Determine the [x, y] coordinate at the center of the cell enclosing the given text.  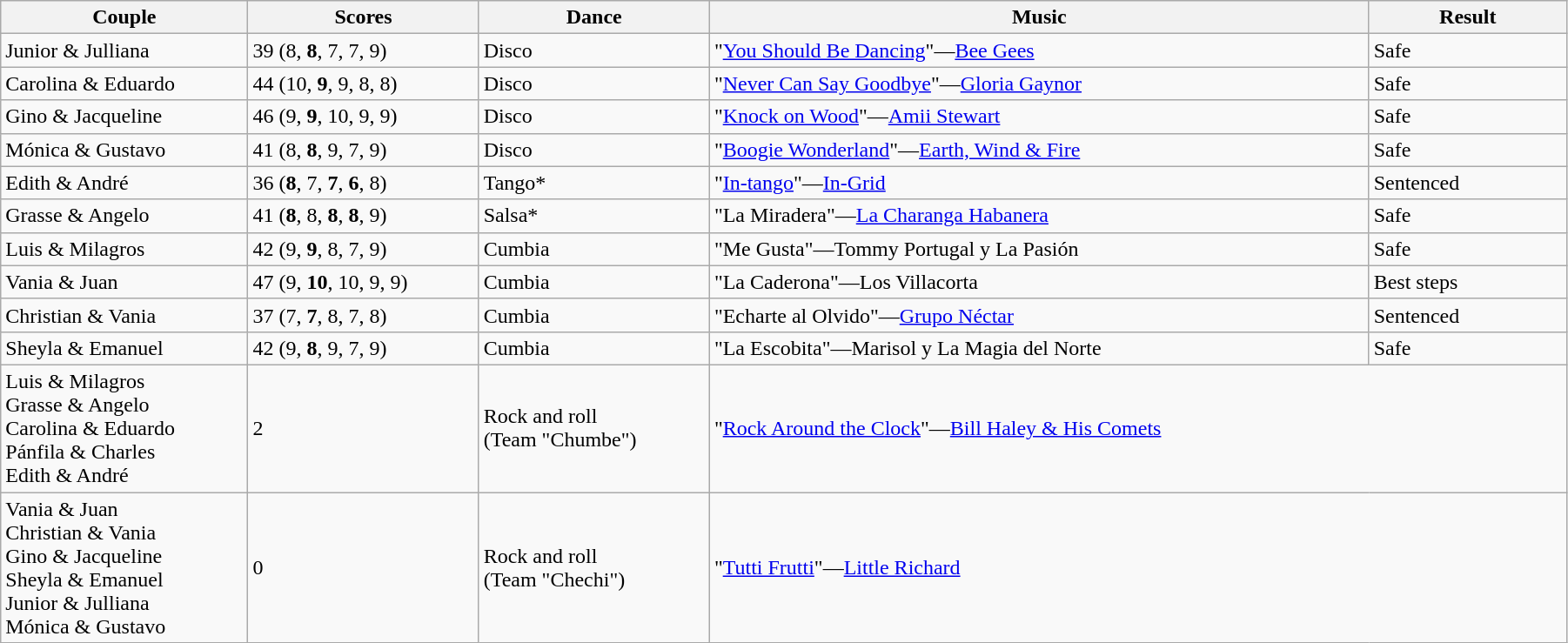
Best steps [1467, 282]
Rock and roll(Team "Chechi") [593, 567]
Grasse & Angelo [124, 216]
"Rock Around the Clock"—Bill Haley & His Comets [1138, 428]
41 (8, 8, 9, 7, 9) [364, 150]
Gino & Jacqueline [124, 117]
"La Escobita"—Marisol y La Magia del Norte [1039, 348]
Salsa* [593, 216]
Tango* [593, 183]
"Never Can Say Goodbye"—Gloria Gaynor [1039, 84]
39 (8, 8, 7, 7, 9) [364, 50]
Mónica & Gustavo [124, 150]
42 (9, 8, 9, 7, 9) [364, 348]
"Boogie Wonderland"—Earth, Wind & Fire [1039, 150]
Rock and roll(Team "Chumbe") [593, 428]
36 (8, 7, 7, 6, 8) [364, 183]
0 [364, 567]
Dance [593, 17]
Couple [124, 17]
Junior & Julliana [124, 50]
"Tutti Frutti"—Little Richard [1138, 567]
41 (8, 8, 8, 8, 9) [364, 216]
47 (9, 10, 10, 9, 9) [364, 282]
"You Should Be Dancing"—Bee Gees [1039, 50]
Carolina & Eduardo [124, 84]
"La Miradera"—La Charanga Habanera [1039, 216]
Luis & MilagrosGrasse & AngeloCarolina & EduardoPánfila & CharlesEdith & André [124, 428]
"La Caderona"—Los Villacorta [1039, 282]
"Me Gusta"—Tommy Portugal y La Pasión [1039, 249]
"Knock on Wood"—Amii Stewart [1039, 117]
Scores [364, 17]
44 (10, 9, 9, 8, 8) [364, 84]
Result [1467, 17]
Sheyla & Emanuel [124, 348]
46 (9, 9, 10, 9, 9) [364, 117]
Music [1039, 17]
Vania & JuanChristian & VaniaGino & JacquelineSheyla & EmanuelJunior & JullianaMónica & Gustavo [124, 567]
42 (9, 9, 8, 7, 9) [364, 249]
"In-tango"—In-Grid [1039, 183]
Edith & André [124, 183]
Christian & Vania [124, 315]
2 [364, 428]
37 (7, 7, 8, 7, 8) [364, 315]
Luis & Milagros [124, 249]
"Echarte al Olvido"—Grupo Néctar [1039, 315]
Vania & Juan [124, 282]
